Extract the [x, y] coordinate from the center of the cell holding the provided text.  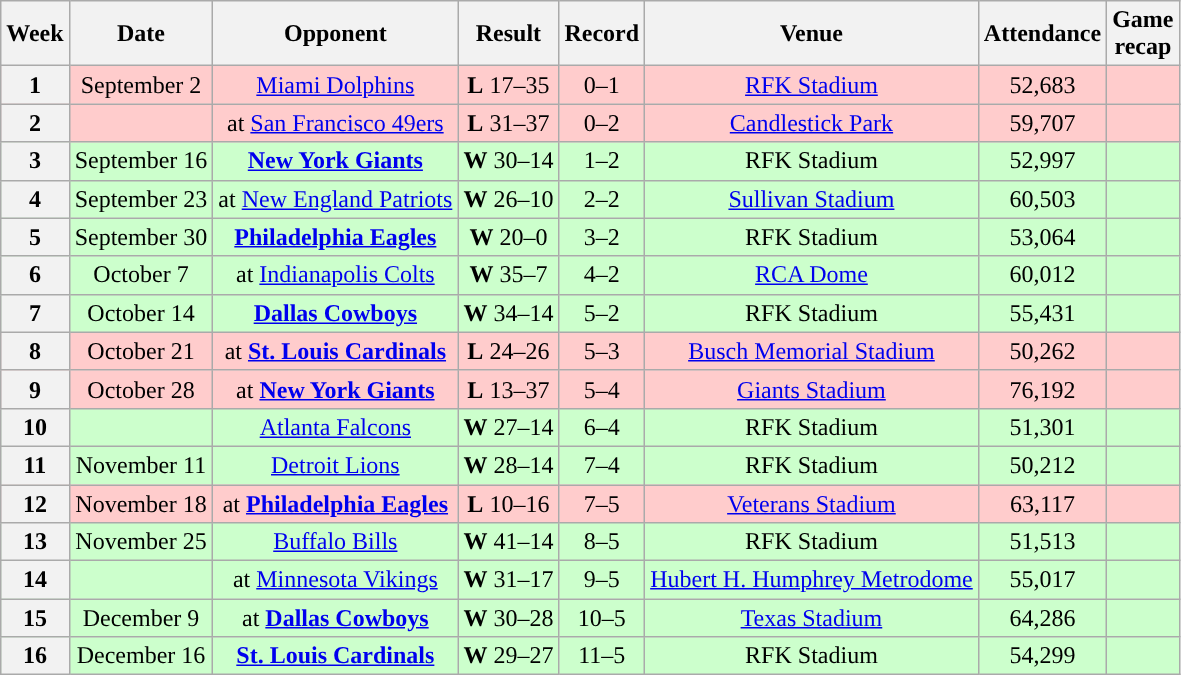
W 41–14 [508, 542]
Venue [812, 34]
7–4 [602, 465]
10 [35, 427]
2–2 [602, 199]
3 [35, 161]
Texas Stadium [812, 618]
9–5 [602, 580]
W 26–10 [508, 199]
Hubert H. Humphrey Metrodome [812, 580]
at St. Louis Cardinals [336, 351]
W 35–7 [508, 275]
60,012 [1042, 275]
Date [141, 34]
Candlestick Park [812, 123]
60,503 [1042, 199]
8 [35, 351]
5 [35, 237]
12 [35, 503]
10–5 [602, 618]
2 [35, 123]
W 29–27 [508, 656]
W 31–17 [508, 580]
October 7 [141, 275]
14 [35, 580]
51,301 [1042, 427]
53,064 [1042, 237]
11–5 [602, 656]
63,117 [1042, 503]
7–5 [602, 503]
L 31–37 [508, 123]
7 [35, 313]
W 30–28 [508, 618]
November 18 [141, 503]
5–3 [602, 351]
St. Louis Cardinals [336, 656]
at Indianapolis Colts [336, 275]
Record [602, 34]
Miami Dolphins [336, 85]
4–2 [602, 275]
64,286 [1042, 618]
September 2 [141, 85]
at Philadelphia Eagles [336, 503]
October 28 [141, 389]
at Minnesota Vikings [336, 580]
50,262 [1042, 351]
Veterans Stadium [812, 503]
W 27–14 [508, 427]
Opponent [336, 34]
13 [35, 542]
New York Giants [336, 161]
December 16 [141, 656]
Gamerecap [1143, 34]
November 11 [141, 465]
50,212 [1042, 465]
December 9 [141, 618]
52,997 [1042, 161]
Giants Stadium [812, 389]
0–2 [602, 123]
0–1 [602, 85]
52,683 [1042, 85]
RCA Dome [812, 275]
Busch Memorial Stadium [812, 351]
Sullivan Stadium [812, 199]
at New York Giants [336, 389]
55,431 [1042, 313]
1 [35, 85]
Detroit Lions [336, 465]
L 10–16 [508, 503]
54,299 [1042, 656]
1–2 [602, 161]
November 25 [141, 542]
W 20–0 [508, 237]
at New England Patriots [336, 199]
September 23 [141, 199]
October 14 [141, 313]
Buffalo Bills [336, 542]
Week [35, 34]
6 [35, 275]
16 [35, 656]
6–4 [602, 427]
L 13–37 [508, 389]
Philadelphia Eagles [336, 237]
October 21 [141, 351]
5–2 [602, 313]
3–2 [602, 237]
11 [35, 465]
at San Francisco 49ers [336, 123]
September 30 [141, 237]
W 30–14 [508, 161]
4 [35, 199]
W 34–14 [508, 313]
Result [508, 34]
8–5 [602, 542]
9 [35, 389]
W 28–14 [508, 465]
Atlanta Falcons [336, 427]
at Dallas Cowboys [336, 618]
L 24–26 [508, 351]
September 16 [141, 161]
5–4 [602, 389]
76,192 [1042, 389]
Attendance [1042, 34]
L 17–35 [508, 85]
51,513 [1042, 542]
15 [35, 618]
55,017 [1042, 580]
Dallas Cowboys [336, 313]
59,707 [1042, 123]
